Detect which cell encompasses the target text, then output its (X, Y) center coordinate. 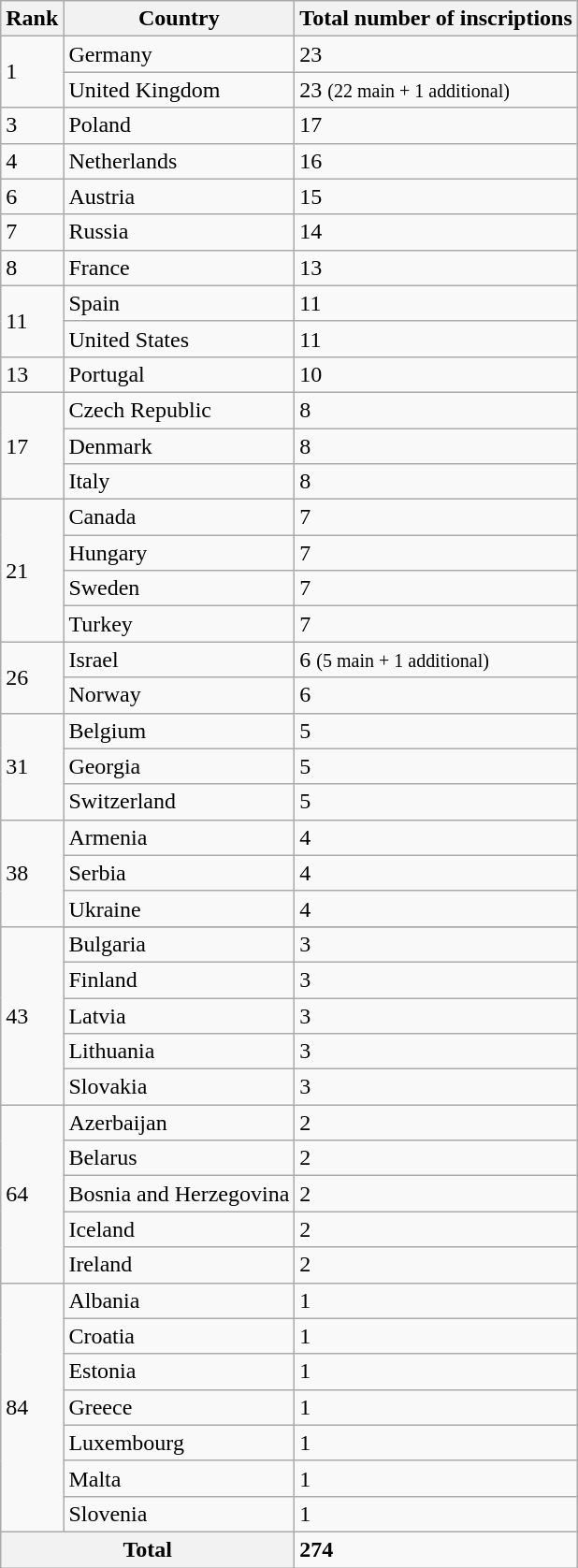
Azerbaijan (180, 1123)
Croatia (180, 1336)
Sweden (180, 588)
23 (22 main + 1 additional) (436, 90)
France (180, 268)
Belgium (180, 731)
6 (5 main + 1 additional) (436, 660)
64 (32, 1194)
Ireland (180, 1265)
Austria (180, 196)
Slovakia (180, 1087)
United States (180, 339)
Country (180, 19)
Turkey (180, 624)
Russia (180, 232)
23 (436, 54)
Serbia (180, 873)
84 (32, 1407)
Belarus (180, 1158)
43 (32, 1015)
Iceland (180, 1229)
Hungary (180, 553)
38 (32, 873)
Georgia (180, 766)
274 (436, 1549)
Total number of inscriptions (436, 19)
Rank (32, 19)
26 (32, 677)
Poland (180, 125)
Ukraine (180, 908)
Malta (180, 1478)
Albania (180, 1300)
21 (32, 571)
Norway (180, 695)
United Kingdom (180, 90)
Latvia (180, 1015)
31 (32, 766)
Bosnia and Herzegovina (180, 1194)
Armenia (180, 837)
Slovenia (180, 1514)
Greece (180, 1407)
15 (436, 196)
Lithuania (180, 1052)
Denmark (180, 446)
Italy (180, 482)
Israel (180, 660)
16 (436, 161)
10 (436, 374)
Spain (180, 303)
Germany (180, 54)
Estonia (180, 1372)
14 (436, 232)
Switzerland (180, 802)
Czech Republic (180, 410)
Portugal (180, 374)
Netherlands (180, 161)
Luxembourg (180, 1443)
Total (148, 1549)
Finland (180, 980)
Bulgaria (180, 944)
Canada (180, 517)
